Provide the (X, Y) coordinate of the cell's center where the given text is located.  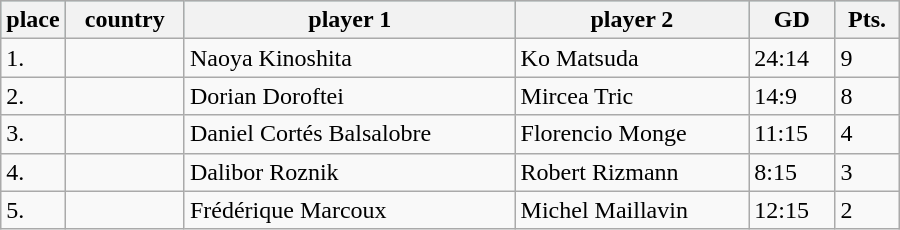
player 2 (632, 20)
GD (792, 20)
Pts. (867, 20)
4 (867, 134)
Dorian Doroftei (350, 96)
9 (867, 58)
24:14 (792, 58)
Michel Maillavin (632, 210)
12:15 (792, 210)
8 (867, 96)
Robert Rizmann (632, 172)
1. (33, 58)
8:15 (792, 172)
Mircea Tric (632, 96)
Naoya Kinoshita (350, 58)
Dalibor Roznik (350, 172)
Ko Matsuda (632, 58)
2 (867, 210)
player 1 (350, 20)
country (124, 20)
3. (33, 134)
Frédérique Marcoux (350, 210)
14:9 (792, 96)
2. (33, 96)
Florencio Monge (632, 134)
5. (33, 210)
Daniel Cortés Balsalobre (350, 134)
place (33, 20)
11:15 (792, 134)
4. (33, 172)
3 (867, 172)
